For the text-containing cell, return its midpoint in (X, Y) coordinate format. 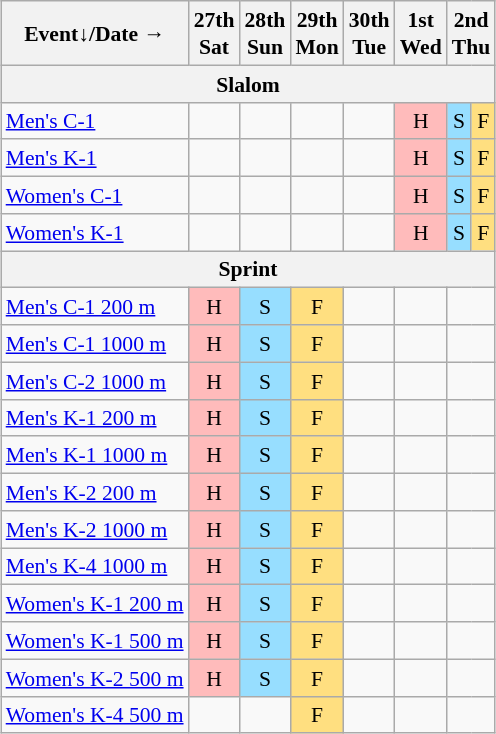
Men's K-4 1000 m (95, 566)
Slalom (248, 84)
Men's C-1 200 m (95, 306)
Women's K-1 (95, 232)
Men's C-1 1000 m (95, 344)
Women's K-2 500 m (95, 678)
30thTue (370, 33)
Women's C-1 (95, 194)
Men's K-1 1000 m (95, 454)
1stWed (421, 33)
Women's K-1 500 m (95, 640)
Women's K-1 200 m (95, 604)
Men's K-1 (95, 158)
Women's K-4 500 m (95, 714)
Men's C-2 1000 m (95, 380)
Men's K-2 1000 m (95, 528)
29thMon (316, 33)
Sprint (248, 268)
Men's K-2 200 m (95, 492)
Event↓/Date → (95, 33)
2ndThu (472, 33)
27thSat (214, 33)
28thSun (266, 33)
Men's K-1 200 m (95, 418)
Men's C-1 (95, 120)
